For the text-containing cell, return its midpoint in [X, Y] coordinate format. 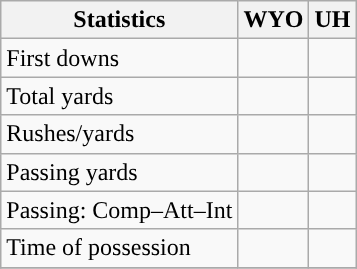
Passing: Comp–Att–Int [120, 210]
Total yards [120, 96]
UH [332, 20]
Rushes/yards [120, 134]
Passing yards [120, 172]
Statistics [120, 20]
WYO [274, 20]
First downs [120, 58]
Time of possession [120, 248]
